For the text-containing cell, return its midpoint in (X, Y) coordinate format. 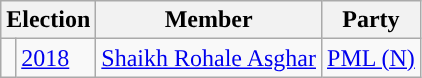
Election (48, 20)
Shaikh Rohale Asghar (209, 58)
Party (372, 20)
Member (209, 20)
PML (N) (372, 58)
2018 (56, 58)
